From the cell containing the given text, extract its center point as (x, y) coordinate. 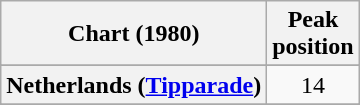
14 (313, 85)
Peakposition (313, 34)
Chart (1980) (134, 34)
Netherlands (Tipparade) (134, 85)
